Capture the cell that displays the provided text and extract its (X, Y) central coordinate. 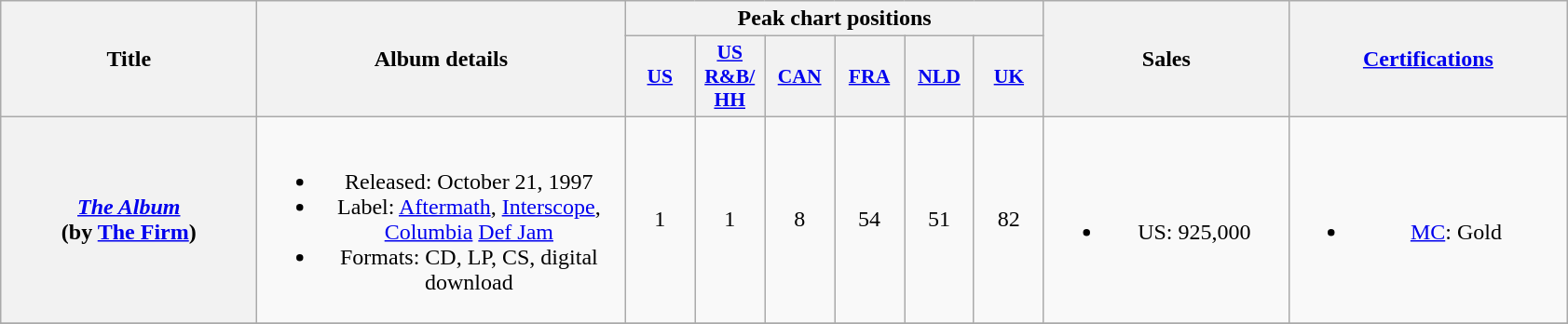
51 (939, 220)
US (660, 76)
54 (870, 220)
Title (129, 60)
82 (1008, 220)
Peak chart positions (835, 19)
NLD (939, 76)
CAN (799, 76)
FRA (870, 76)
Certifications (1427, 60)
MC: Gold (1427, 220)
Released: October 21, 1997Label: Aftermath, Interscope, Columbia Def JamFormats: CD, LP, CS, digital download (442, 220)
8 (799, 220)
The Album(by The Firm) (129, 220)
Album details (442, 60)
USR&B/HH (730, 76)
Sales (1166, 60)
UK (1008, 76)
US: 925,000 (1166, 220)
